Identify which cell holds the provided text, then report its [x, y] central coordinate. 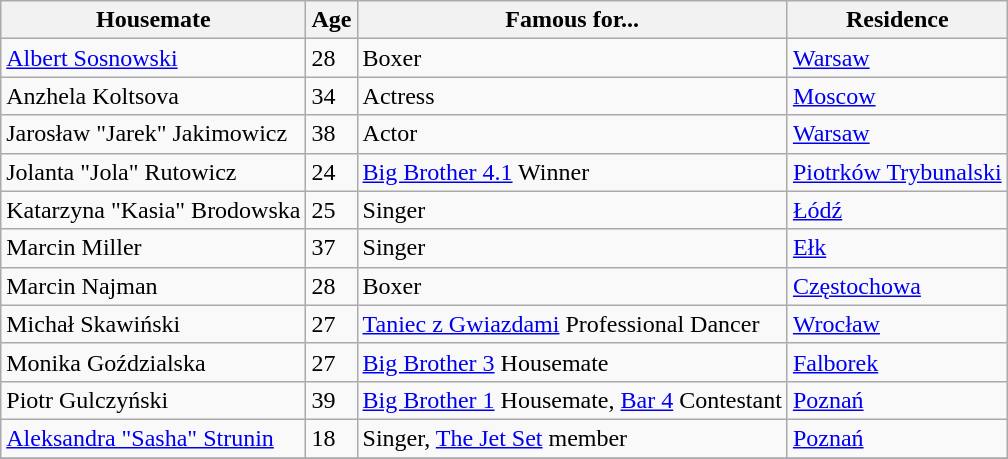
Jolanta "Jola" Rutowicz [154, 172]
Aleksandra "Sasha" Strunin [154, 438]
Monika Goździalska [154, 362]
39 [332, 400]
Famous for... [572, 20]
Piotr Gulczyński [154, 400]
Marcin Miller [154, 248]
Wrocław [897, 324]
Albert Sosnowski [154, 58]
24 [332, 172]
Singer, The Jet Set member [572, 438]
Age [332, 20]
Jarosław "Jarek" Jakimowicz [154, 134]
34 [332, 96]
Piotrków Trybunalski [897, 172]
25 [332, 210]
Ełk [897, 248]
Big Brother 4.1 Winner [572, 172]
38 [332, 134]
Actress [572, 96]
Anzhela Koltsova [154, 96]
Big Brother 1 Housemate, Bar 4 Contestant [572, 400]
Residence [897, 20]
Michał Skawiński [154, 324]
Housemate [154, 20]
Actor [572, 134]
Taniec z Gwiazdami Professional Dancer [572, 324]
Marcin Najman [154, 286]
Moscow [897, 96]
18 [332, 438]
Falborek [897, 362]
Częstochowa [897, 286]
Katarzyna "Kasia" Brodowska [154, 210]
Big Brother 3 Housemate [572, 362]
Łódź [897, 210]
37 [332, 248]
